Scan for the cell matching the given text and deliver its [X, Y] coordinate at center. 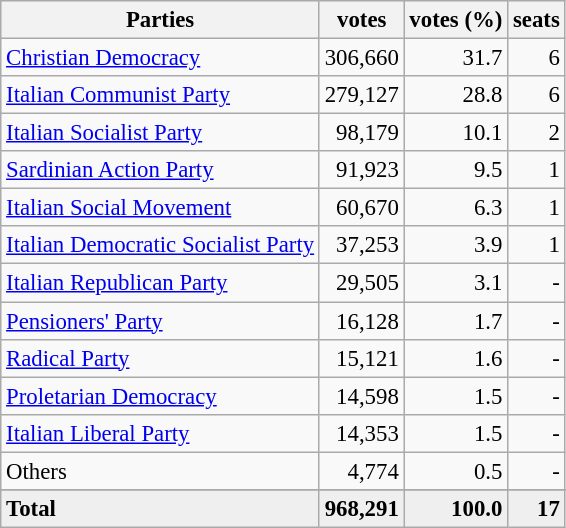
2 [536, 133]
279,127 [362, 95]
15,121 [362, 358]
29,505 [362, 283]
Pensioners' Party [160, 321]
100.0 [456, 509]
14,353 [362, 433]
9.5 [456, 170]
306,660 [362, 58]
seats [536, 20]
votes (%) [456, 20]
17 [536, 509]
28.8 [456, 95]
Radical Party [160, 358]
Italian Liberal Party [160, 433]
16,128 [362, 321]
14,598 [362, 396]
Christian Democracy [160, 58]
Italian Social Movement [160, 208]
Italian Republican Party [160, 283]
Italian Democratic Socialist Party [160, 245]
4,774 [362, 471]
10.1 [456, 133]
1.7 [456, 321]
Italian Socialist Party [160, 133]
37,253 [362, 245]
6.3 [456, 208]
Proletarian Democracy [160, 396]
0.5 [456, 471]
Italian Communist Party [160, 95]
91,923 [362, 170]
votes [362, 20]
968,291 [362, 509]
1.6 [456, 358]
Parties [160, 20]
60,670 [362, 208]
Others [160, 471]
Sardinian Action Party [160, 170]
Total [160, 509]
98,179 [362, 133]
3.1 [456, 283]
31.7 [456, 58]
3.9 [456, 245]
